Provide the [x, y] coordinate of the cell's center where the given text is located.  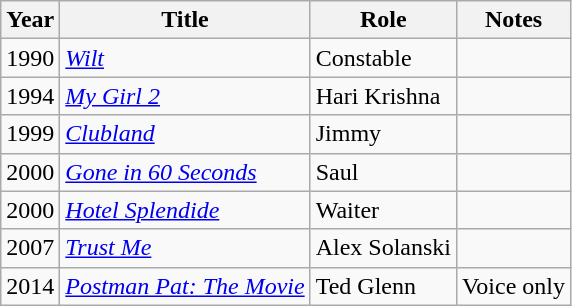
Voice only [514, 286]
Jimmy [383, 134]
Alex Solanski [383, 248]
Clubland [185, 134]
Year [30, 20]
2007 [30, 248]
Hotel Splendide [185, 210]
1999 [30, 134]
1994 [30, 96]
Notes [514, 20]
Wilt [185, 58]
Constable [383, 58]
Gone in 60 Seconds [185, 172]
My Girl 2 [185, 96]
Hari Krishna [383, 96]
Title [185, 20]
1990 [30, 58]
Postman Pat: The Movie [185, 286]
2014 [30, 286]
Role [383, 20]
Ted Glenn [383, 286]
Trust Me [185, 248]
Waiter [383, 210]
Saul [383, 172]
